Detect which cell encompasses the target text, then output its [x, y] center coordinate. 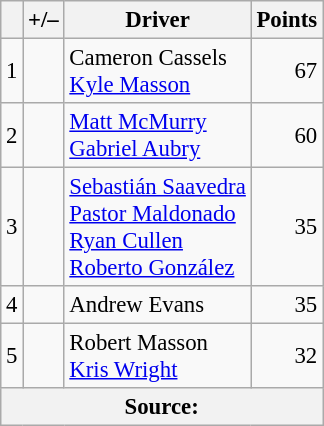
Matt McMurry Gabriel Aubry [158, 136]
3 [12, 228]
Andrew Evans [158, 305]
2 [12, 136]
Sebastián Saavedra Pastor Maldonado Ryan Cullen Roberto González [158, 228]
Source: [162, 407]
Cameron Cassels Kyle Masson [158, 72]
1 [12, 72]
4 [12, 305]
Driver [158, 20]
Points [286, 20]
5 [12, 356]
32 [286, 356]
67 [286, 72]
60 [286, 136]
Robert Masson Kris Wright [158, 356]
+/– [44, 20]
